For the text-containing cell, return its midpoint in (X, Y) coordinate format. 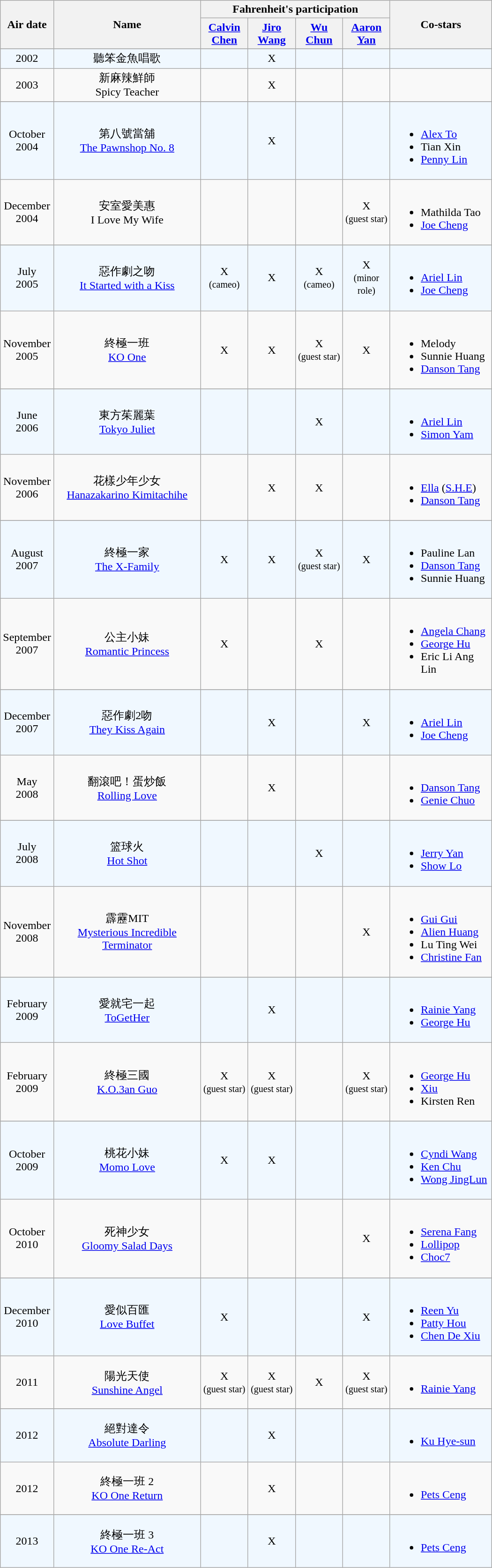
October2009 (27, 1160)
公主小妹Romantic Princess (127, 644)
December2010 (27, 1316)
花樣少年少女Hanazakarino Kimitachihe (127, 487)
October2004 (27, 141)
終極一班 3KO One Re-Act (127, 1541)
Rainie YangGeorge Hu (440, 1010)
Angela ChangGeorge HuEric Li Ang Lin (440, 644)
翻滾吧！蛋炒飯Rolling Love (127, 788)
Ku Hye-sun (440, 1435)
Serena FangLollipopChoc7 (440, 1239)
Mathilda TaoJoe Cheng (440, 212)
X (minor role) (366, 278)
愛就宅一起ToGetHer (127, 1010)
Jerry YanShow Lo (440, 854)
安室愛美惠I Love My Wife (127, 212)
December2007 (27, 722)
Gui GuiAlien HuangLu Ting WeiChristine Fan (440, 932)
死神少女Gloomy Salad Days (127, 1239)
第八號當舖The Pawnshop No. 8 (127, 141)
Danson TangGenie Chuo (440, 788)
September2007 (27, 644)
2013 (27, 1541)
終極三國K.O.3an Guo (127, 1082)
2003 (27, 85)
終極一家The X-Family (127, 559)
Co-stars (440, 24)
July2008 (27, 854)
2002 (27, 59)
Cyndi WangKen ChuWong JingLun (440, 1160)
Pauline LanDanson TangSunnie Huang (440, 559)
George HuXiuKirsten Ren (440, 1082)
May2008 (27, 788)
June2006 (27, 422)
聽笨金魚唱歌 (127, 59)
Air date (27, 24)
終極一班KO One (127, 349)
Ella (S.H.E)Danson Tang (440, 487)
October2010 (27, 1239)
Calvin Chen (224, 34)
Alex ToTian XinPenny Lin (440, 141)
November2005 (27, 349)
Aaron Yan (366, 34)
惡作劇之吻It Started with a Kiss (127, 278)
絕對達令Absolute Darling (127, 1435)
August2007 (27, 559)
桃花小妹Momo Love (127, 1160)
Fahrenheit's participation (295, 9)
篮球火Hot Shot (127, 854)
December2004 (27, 212)
July2005 (27, 278)
Wu Chun (319, 34)
陽光天使Sunshine Angel (127, 1382)
Rainie Yang (440, 1382)
November2006 (27, 487)
Name (127, 24)
新麻辣鮮師Spicy Teacher (127, 85)
東方茱麗葉Tokyo Juliet (127, 422)
Reen YuPatty HouChen De Xiu (440, 1316)
November2008 (27, 932)
Jiro Wang (272, 34)
惡作劇2吻They Kiss Again (127, 722)
愛似百匯Love Buffet (127, 1316)
霹靂MITMysterious Incredible Terminator (127, 932)
MelodySunnie HuangDanson Tang (440, 349)
Ariel LinSimon Yam (440, 422)
終極一班 2KO One Return (127, 1488)
2011 (27, 1382)
